Search for the cell housing the specified text and yield its (X, Y) center coordinate. 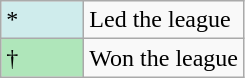
Led the league (164, 20)
Won the league (164, 58)
* (42, 20)
† (42, 58)
